From the cell containing the given text, extract its center point as (X, Y) coordinate. 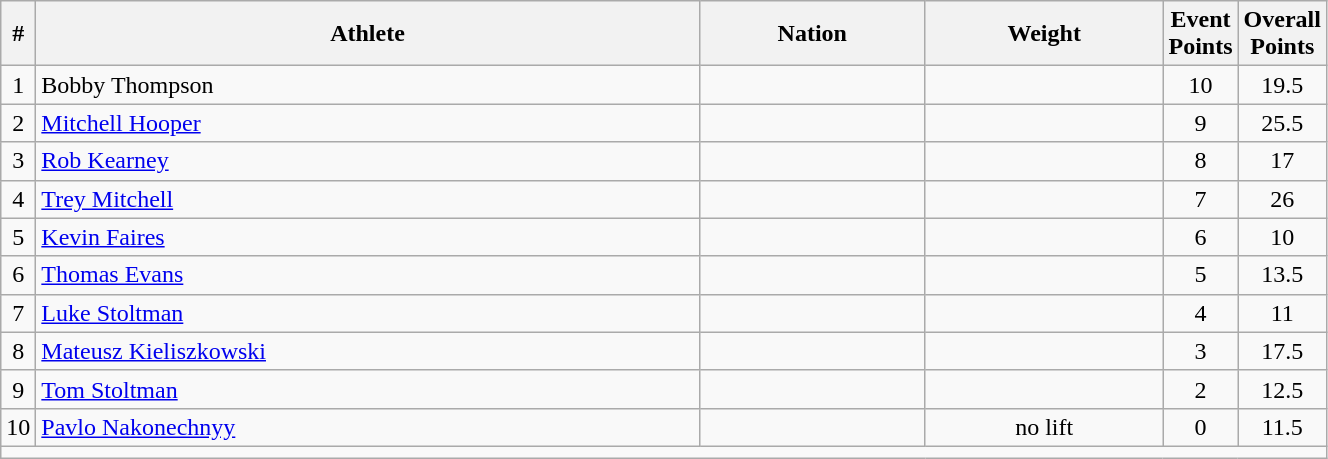
Mitchell Hooper (368, 123)
26 (1282, 199)
19.5 (1282, 85)
Athlete (368, 34)
Tom Stoltman (368, 389)
Rob Kearney (368, 161)
Nation (812, 34)
0 (1200, 427)
13.5 (1282, 275)
Weight (1044, 34)
no lift (1044, 427)
Kevin Faires (368, 237)
# (18, 34)
11 (1282, 313)
Bobby Thompson (368, 85)
1 (18, 85)
Luke Stoltman (368, 313)
12.5 (1282, 389)
Pavlo Nakonechnyy (368, 427)
Thomas Evans (368, 275)
17.5 (1282, 351)
Mateusz Kieliszkowski (368, 351)
11.5 (1282, 427)
25.5 (1282, 123)
Event Points (1200, 34)
17 (1282, 161)
Trey Mitchell (368, 199)
Overall Points (1282, 34)
